Provide the [x, y] coordinate of the cell's center where the given text is located.  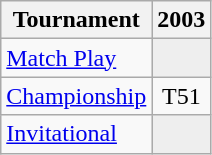
Match Play [76, 58]
2003 [182, 20]
Tournament [76, 20]
Championship [76, 96]
Invitational [76, 134]
T51 [182, 96]
